Extract the (x, y) coordinate from the center of the cell holding the provided text.  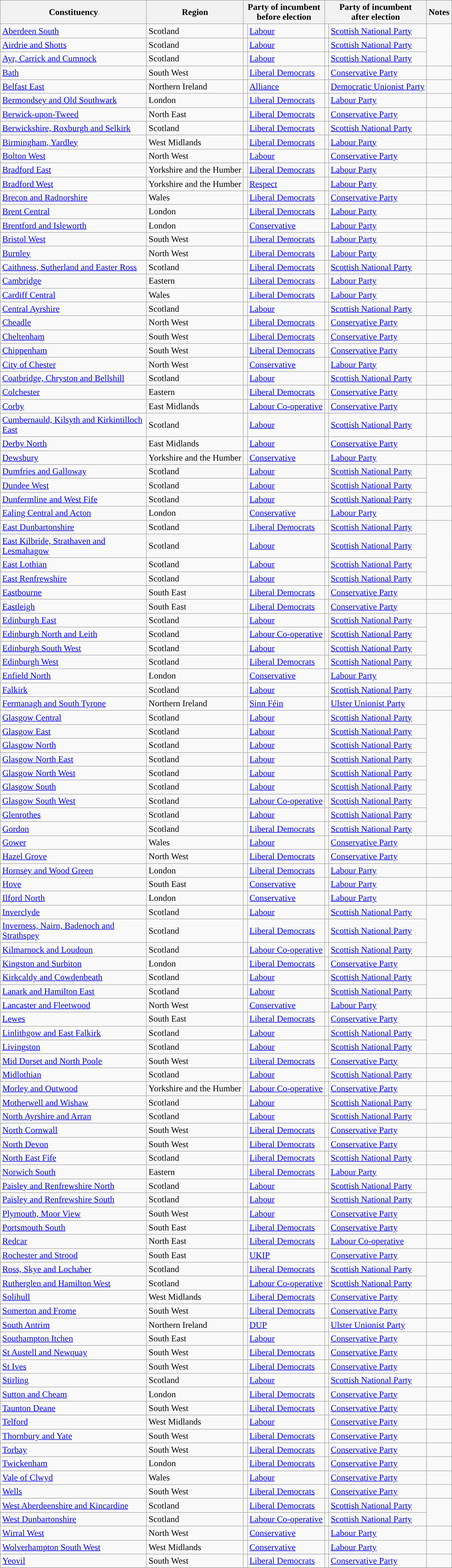
North Devon (74, 1144)
UKIP (286, 1255)
Glasgow North West (74, 773)
Hornsey and Wood Green (74, 871)
North Cornwall (74, 1130)
Telford (74, 1422)
Torbay (74, 1450)
East Renfrewshire (74, 579)
Birmingham, Yardley (74, 142)
Dundee West (74, 485)
Edinburgh West (74, 662)
Redcar (74, 1241)
Ayr, Carrick and Cumnock (74, 59)
Dumfries and Galloway (74, 472)
Aberdeen South (74, 31)
Bermondsey and Old Southwark (74, 100)
Berwickshire, Roxburgh and Selkirk (74, 128)
Brentford and Isleworth (74, 226)
Colchester (74, 392)
Bradford West (74, 184)
Respect (286, 184)
North East Fife (74, 1158)
West Aberdeenshire and Kincardine (74, 1505)
Inverclyde (74, 912)
Sinn Féin (286, 704)
Coatbridge, Chryston and Bellshill (74, 378)
Edinburgh East (74, 620)
Bolton West (74, 156)
Mid Dorset and North Poole (74, 1061)
Bradford East (74, 170)
Constituency (74, 12)
Cumbernauld, Kilsyth and Kirkintilloch East (74, 425)
Stirling (74, 1380)
North Ayrshire and Arran (74, 1117)
Wolverhampton South West (74, 1547)
Derby North (74, 444)
East Dunbartonshire (74, 527)
Lancaster and Fleetwood (74, 1005)
Solihull (74, 1297)
Kilmarnock and Loudoun (74, 950)
Vale of Clwyd (74, 1477)
Sutton and Cheam (74, 1394)
Wells (74, 1491)
Yeovil (74, 1561)
Linlithgow and East Falkirk (74, 1033)
Eastbourne (74, 592)
East Lothian (74, 565)
St Ives (74, 1367)
Southampton Itchen (74, 1339)
Twickenham (74, 1464)
Rutherglen and Hamilton West (74, 1283)
Edinburgh South West (74, 648)
Berwick-upon-Tweed (74, 114)
Gower (74, 842)
DUP (286, 1325)
Party of incumbentbefore election (284, 12)
Plymouth, Moor View (74, 1214)
Glasgow South West (74, 801)
Brecon and Radnorshire (74, 198)
Glasgow East (74, 731)
Rochester and Strood (74, 1255)
Democratic Unionist Party (378, 87)
Ealing Central and Acton (74, 513)
Cheltenham (74, 337)
Airdrie and Shotts (74, 45)
Ross, Skye and Lochaber (74, 1269)
Midlothian (74, 1075)
Edinburgh North and Leith (74, 634)
East Kilbride, Strathaven and Lesmahagow (74, 546)
Thornbury and Yate (74, 1436)
Cardiff Central (74, 295)
Glenrothes (74, 815)
Bristol West (74, 239)
South Antrim (74, 1325)
Fermanagh and South Tyrone (74, 704)
Morley and Outwood (74, 1088)
Lewes (74, 1019)
Glasgow South (74, 787)
Region (195, 12)
Brent Central (74, 212)
Hazel Grove (74, 856)
Hove (74, 884)
St Austell and Newquay (74, 1353)
Party of incumbentafter election (376, 12)
Chippenham (74, 350)
Glasgow North (74, 745)
Inverness, Nairn, Badenoch and Strathspey (74, 931)
Gordon (74, 829)
Ilford North (74, 898)
Dewsbury (74, 458)
Lanark and Hamilton East (74, 991)
Paisley and Renfrewshire North (74, 1186)
Eastleigh (74, 606)
Motherwell and Wishaw (74, 1103)
City of Chester (74, 364)
Dunfermline and West Fife (74, 499)
Corby (74, 406)
Portsmouth South (74, 1227)
Notes (439, 12)
Glasgow North East (74, 759)
Caithness, Sutherland and Easter Ross (74, 267)
Cheadle (74, 323)
Taunton Deane (74, 1408)
Somerton and Frome (74, 1311)
Cambridge (74, 281)
Kirkcaldy and Cowdenbeath (74, 977)
Falkirk (74, 690)
Wirral West (74, 1533)
Enfield North (74, 676)
Bath (74, 73)
Kingston and Surbiton (74, 964)
Central Ayrshire (74, 309)
Alliance (286, 87)
Burnley (74, 253)
Norwich South (74, 1172)
Belfast East (74, 87)
Glasgow Central (74, 718)
Paisley and Renfrewshire South (74, 1200)
West Dunbartonshire (74, 1519)
Livingston (74, 1047)
